Identify which cell holds the provided text, then report its [x, y] central coordinate. 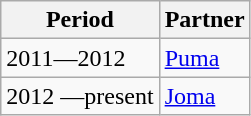
2011—2012 [80, 58]
Partner [204, 20]
Puma [204, 58]
Period [80, 20]
2012 —present [80, 96]
Joma [204, 96]
